Scan for the cell matching the given text and deliver its (x, y) coordinate at center. 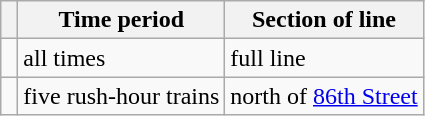
Time period (122, 20)
Section of line (324, 20)
all times (122, 58)
five rush-hour trains (122, 96)
north of 86th Street (324, 96)
full line (324, 58)
